Pinpoint the cell where the given text exists, returning its (x, y) midpoint coordinate. 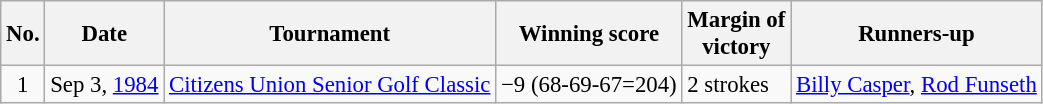
2 strokes (736, 85)
1 (23, 85)
Billy Casper, Rod Funseth (916, 85)
Date (104, 34)
Sep 3, 1984 (104, 85)
No. (23, 34)
−9 (68-69-67=204) (589, 85)
Winning score (589, 34)
Runners-up (916, 34)
Margin ofvictory (736, 34)
Citizens Union Senior Golf Classic (330, 85)
Tournament (330, 34)
